Detect which cell encompasses the target text, then output its [x, y] center coordinate. 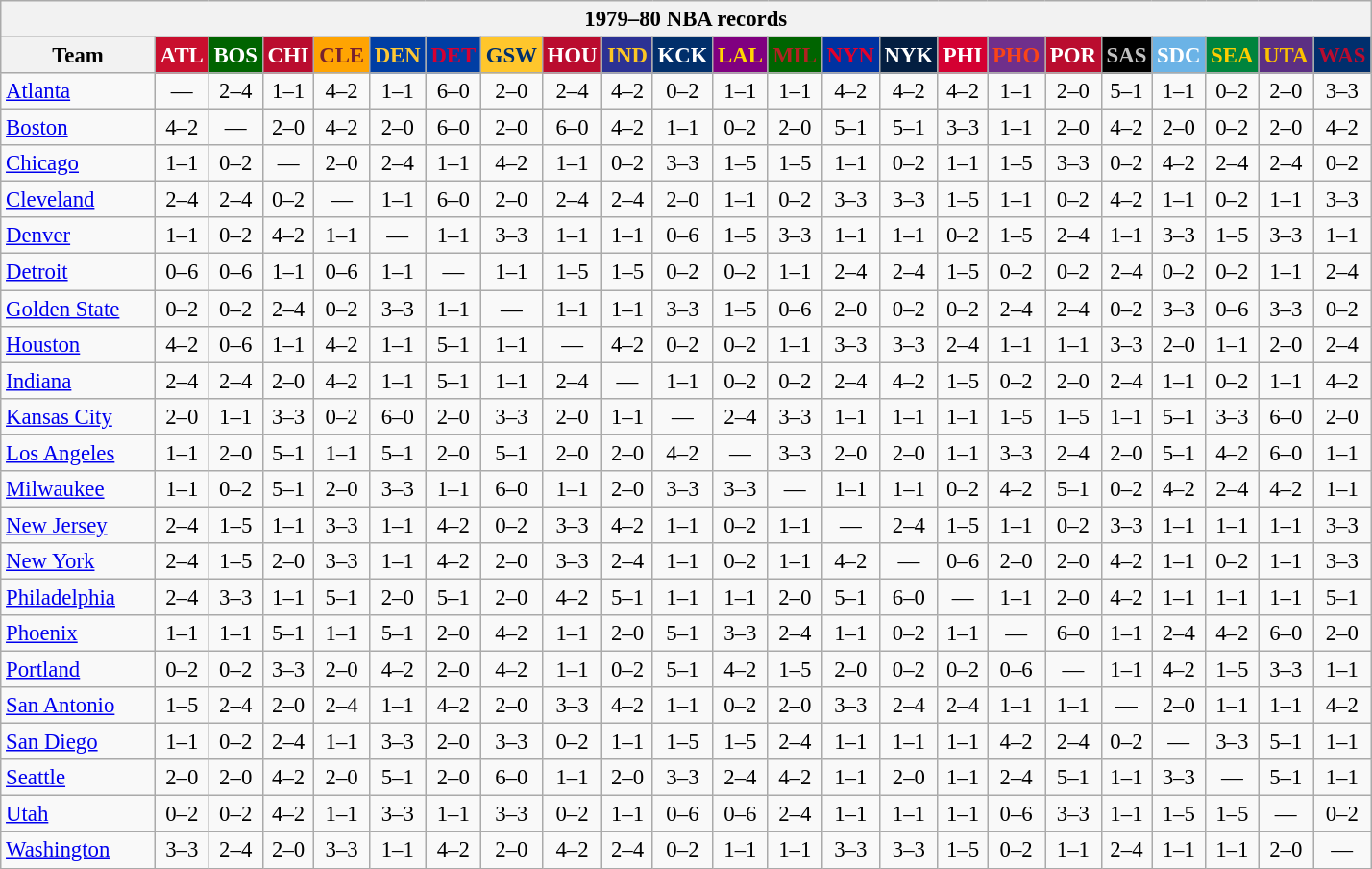
Atlanta [79, 91]
DEN [398, 56]
Detroit [79, 272]
Utah [79, 814]
Washington [79, 851]
PHO [1017, 56]
San Diego [79, 742]
New York [79, 561]
Philadelphia [79, 597]
KCK [682, 56]
NYK [909, 56]
Team [79, 56]
San Antonio [79, 706]
Chicago [79, 163]
HOU [573, 56]
CHI [288, 56]
CLE [342, 56]
WAS [1342, 56]
NYN [850, 56]
1979–80 NBA records [686, 19]
Kansas City [79, 416]
POR [1074, 56]
SDC [1179, 56]
Denver [79, 236]
MIL [795, 56]
UTA [1286, 56]
Houston [79, 344]
IND [627, 56]
Boston [79, 128]
Cleveland [79, 200]
New Jersey [79, 525]
GSW [512, 56]
LAL [740, 56]
Golden State [79, 309]
Portland [79, 670]
Indiana [79, 381]
BOS [235, 56]
Milwaukee [79, 489]
SAS [1126, 56]
DET [453, 56]
PHI [963, 56]
SEA [1232, 56]
Los Angeles [79, 453]
Seattle [79, 778]
Phoenix [79, 633]
ATL [182, 56]
